Extract the (x, y) coordinate from the center of the cell holding the provided text.  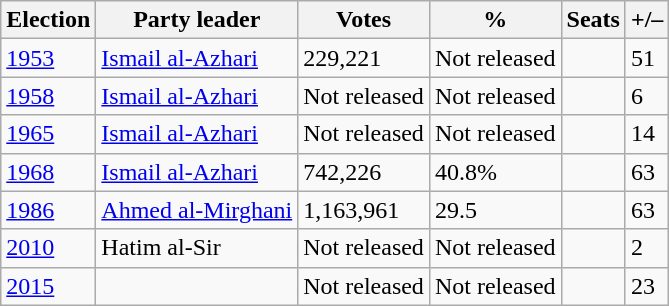
Party leader (197, 20)
229,221 (364, 58)
29.5 (495, 210)
2010 (48, 248)
+/– (646, 20)
Election (48, 20)
1953 (48, 58)
14 (646, 134)
1965 (48, 134)
40.8% (495, 172)
1968 (48, 172)
Seats (593, 20)
1986 (48, 210)
Votes (364, 20)
742,226 (364, 172)
Hatim al-Sir (197, 248)
1958 (48, 96)
Ahmed al-Mirghani (197, 210)
6 (646, 96)
2 (646, 248)
23 (646, 286)
51 (646, 58)
1,163,961 (364, 210)
2015 (48, 286)
% (495, 20)
